Locate the cell with the specified text and output its (X, Y) center coordinate. 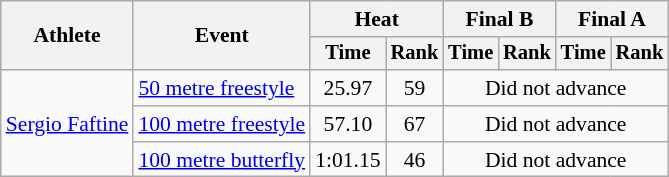
Final B (499, 19)
Sergio Faftine (68, 124)
100 metre freestyle (222, 124)
Event (222, 36)
Final A (612, 19)
50 metre freestyle (222, 88)
59 (415, 88)
57.10 (348, 124)
Heat (376, 19)
67 (415, 124)
25.97 (348, 88)
Athlete (68, 36)
